Capture the cell that displays the provided text and extract its (X, Y) central coordinate. 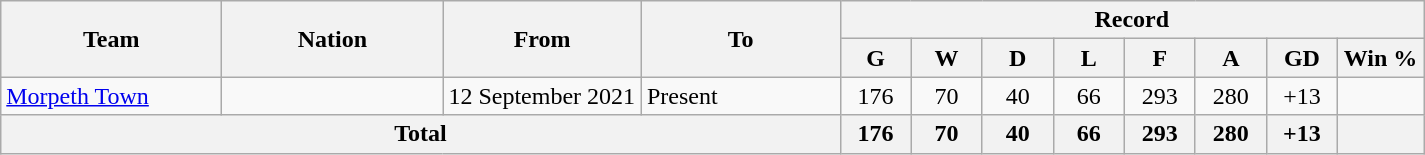
D (1018, 58)
GD (1302, 58)
Morpeth Town (112, 96)
To (740, 39)
Record (1132, 20)
Total (420, 134)
F (1160, 58)
L (1088, 58)
Team (112, 39)
12 September 2021 (542, 96)
G (876, 58)
From (542, 39)
A (1230, 58)
Present (740, 96)
Win % (1380, 58)
Nation (332, 39)
W (946, 58)
